Capture the cell that displays the provided text and extract its [X, Y] central coordinate. 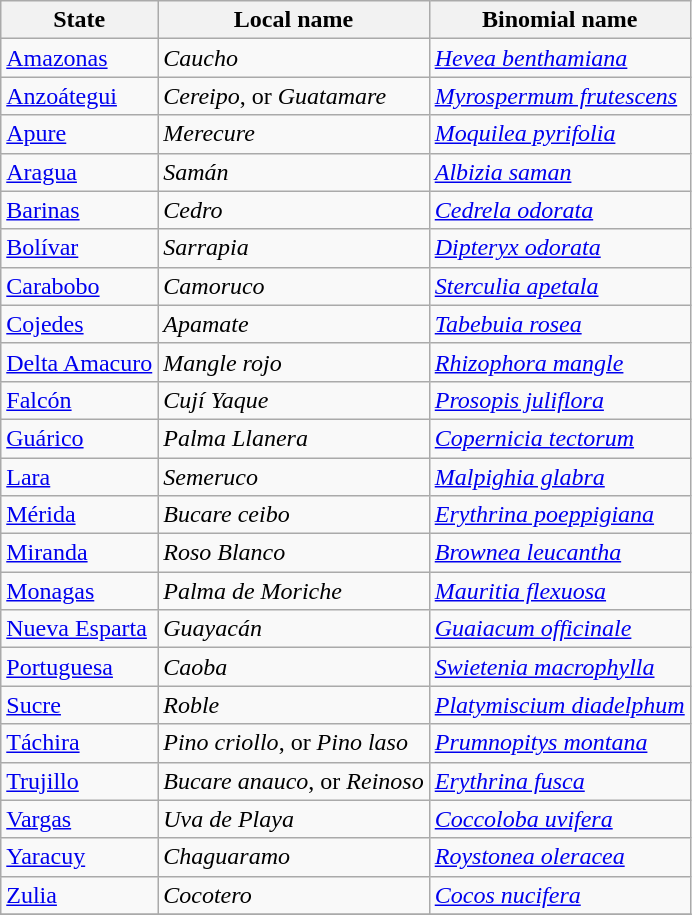
Chaguaramo [294, 857]
Prosopis juliflora [560, 400]
Uva de Playa [294, 819]
Cojedes [80, 324]
Samán [294, 172]
Roso Blanco [294, 553]
Merecure [294, 134]
Mangle rojo [294, 362]
Sucre [80, 705]
Caoba [294, 667]
Copernicia tectorum [560, 438]
Palma Llanera [294, 438]
Miranda [80, 553]
Apure [80, 134]
Platymiscium diadelphum [560, 705]
Bucare ceibo [294, 515]
Monagas [80, 591]
Pino criollo, or Pino laso [294, 743]
Erythrina poeppigiana [560, 515]
Portuguesa [80, 667]
Moquilea pyrifolia [560, 134]
Apamate [294, 324]
Dipteryx odorata [560, 248]
Bolívar [80, 248]
Camoruco [294, 286]
Zulia [80, 895]
Palma de Moriche [294, 591]
Cereipo, or Guatamare [294, 96]
Vargas [80, 819]
Falcón [80, 400]
Mauritia flexuosa [560, 591]
Albizia saman [560, 172]
Brownea leucantha [560, 553]
Myrospermum frutescens [560, 96]
Cují Yaque [294, 400]
Local name [294, 20]
Malpighia glabra [560, 477]
Delta Amacuro [80, 362]
Carabobo [80, 286]
Táchira [80, 743]
Mérida [80, 515]
Barinas [80, 210]
Cedro [294, 210]
Bucare anauco, or Reinoso [294, 781]
Binomial name [560, 20]
Nueva Esparta [80, 629]
Hevea benthamiana [560, 58]
Coccoloba uvifera [560, 819]
Roble [294, 705]
Trujillo [80, 781]
Cocos nucifera [560, 895]
Tabebuia rosea [560, 324]
Cocotero [294, 895]
Swietenia macrophylla [560, 667]
Roystonea oleracea [560, 857]
Guayacán [294, 629]
Cedrela odorata [560, 210]
Guaiacum officinale [560, 629]
Yaracuy [80, 857]
Guárico [80, 438]
Anzoátegui [80, 96]
Erythrina fusca [560, 781]
Rhizophora mangle [560, 362]
Amazonas [80, 58]
Caucho [294, 58]
Aragua [80, 172]
Lara [80, 477]
Prumnopitys montana [560, 743]
Sterculia apetala [560, 286]
Sarrapia [294, 248]
Semeruco [294, 477]
State [80, 20]
